Provide the (x, y) coordinate of the cell's center where the given text is located.  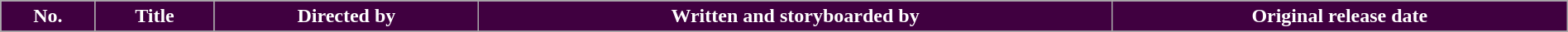
Title (155, 16)
No. (48, 16)
Directed by (347, 16)
Written and storyboarded by (796, 16)
Original release date (1340, 16)
